Provide the [X, Y] coordinate of the cell's center where the given text is located.  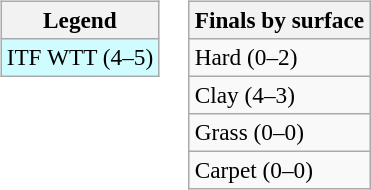
Clay (4–3) [279, 95]
Carpet (0–0) [279, 171]
Finals by surface [279, 20]
Grass (0–0) [279, 133]
Hard (0–2) [279, 57]
Legend [80, 20]
ITF WTT (4–5) [80, 57]
